Provide the [x, y] coordinate of the cell's center where the given text is located.  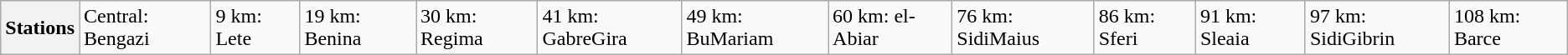
Central: Bengazi [144, 28]
91 km: Sleaia [1250, 28]
19 km: Benina [358, 28]
86 km: Sferi [1144, 28]
60 km: el-Abiar [890, 28]
108 km: Barce [1508, 28]
Stations [40, 28]
49 km: BuMariam [756, 28]
41 km: GabreGira [610, 28]
97 km: SidiGibrin [1377, 28]
76 km: SidiMaius [1024, 28]
9 km: Lete [255, 28]
30 km: Regima [477, 28]
